For the text-containing cell, return its midpoint in (X, Y) coordinate format. 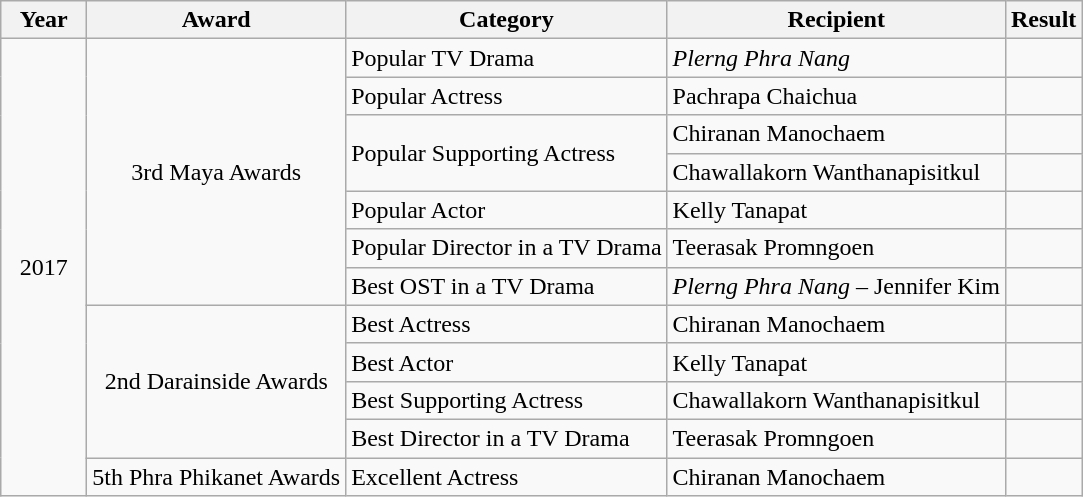
Popular Actress (506, 96)
Year (44, 20)
Popular Director in a TV Drama (506, 248)
Pachrapa Chaichua (836, 96)
Popular TV Drama (506, 58)
Category (506, 20)
Plerng Phra Nang (836, 58)
Plerng Phra Nang – Jennifer Kim (836, 286)
3rd Maya Awards (216, 172)
Best OST in a TV Drama (506, 286)
Popular Actor (506, 210)
2nd Darainside Awards (216, 381)
Result (1043, 20)
Excellent Actress (506, 477)
Best Supporting Actress (506, 400)
Best Actress (506, 324)
Best Actor (506, 362)
Popular Supporting Actress (506, 153)
Recipient (836, 20)
2017 (44, 268)
5th Phra Phikanet Awards (216, 477)
Best Director in a TV Drama (506, 438)
Award (216, 20)
